Return [x, y] of the center of cell containing provided text 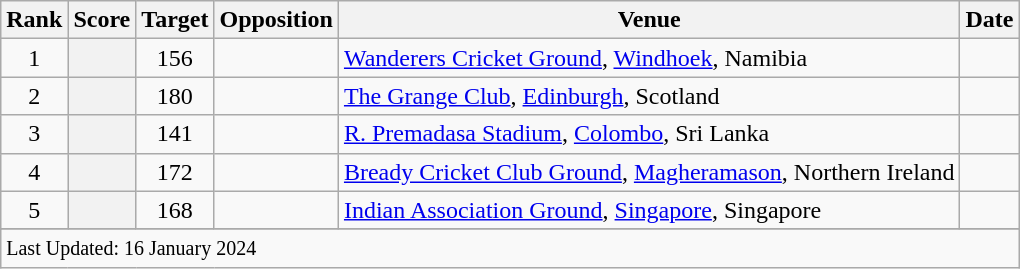
3 [34, 134]
168 [175, 210]
Target [175, 20]
R. Premadasa Stadium, Colombo, Sri Lanka [649, 134]
4 [34, 172]
Opposition [276, 20]
Wanderers Cricket Ground, Windhoek, Namibia [649, 58]
1 [34, 58]
Date [990, 20]
Last Updated: 16 January 2024 [510, 248]
Indian Association Ground, Singapore, Singapore [649, 210]
5 [34, 210]
172 [175, 172]
Score [102, 20]
2 [34, 96]
Bready Cricket Club Ground, Magheramason, Northern Ireland [649, 172]
180 [175, 96]
156 [175, 58]
141 [175, 134]
The Grange Club, Edinburgh, Scotland [649, 96]
Rank [34, 20]
Venue [649, 20]
